Provide the [X, Y] coordinate of the cell's center where the given text is located.  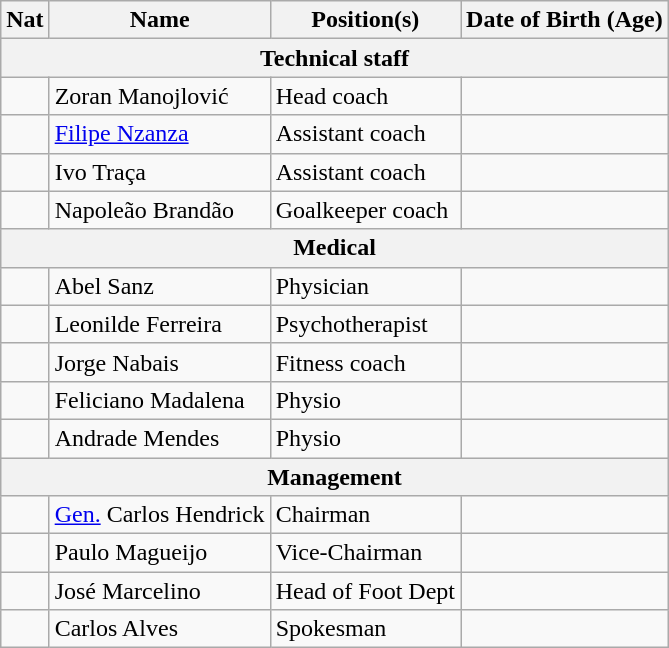
Ivo Traça [160, 172]
Carlos Alves [160, 629]
Abel Sanz [160, 286]
Jorge Nabais [160, 362]
Zoran Manojlović [160, 96]
Vice-Chairman [365, 553]
Gen. Carlos Hendrick [160, 515]
Feliciano Madalena [160, 400]
Technical staff [334, 58]
Andrade Mendes [160, 438]
Date of Birth (Age) [565, 20]
Fitness coach [365, 362]
Spokesman [365, 629]
Name [160, 20]
Paulo Magueijo [160, 553]
Psychotherapist [365, 324]
Physician [365, 286]
José Marcelino [160, 591]
Position(s) [365, 20]
Nat [25, 20]
Filipe Nzanza [160, 134]
Head coach [365, 96]
Goalkeeper coach [365, 210]
Chairman [365, 515]
Leonilde Ferreira [160, 324]
Head of Foot Dept [365, 591]
Management [334, 477]
Napoleão Brandão [160, 210]
Medical [334, 248]
